Find where the given text appears and provide that cell's center as [x, y] coordinate. 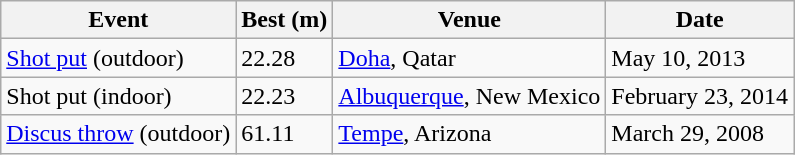
March 29, 2008 [700, 134]
Doha, Qatar [470, 58]
Shot put (indoor) [118, 96]
22.23 [284, 96]
Venue [470, 20]
Event [118, 20]
Date [700, 20]
Tempe, Arizona [470, 134]
Best (m) [284, 20]
Albuquerque, New Mexico [470, 96]
Shot put (outdoor) [118, 58]
Discus throw (outdoor) [118, 134]
22.28 [284, 58]
May 10, 2013 [700, 58]
61.11 [284, 134]
February 23, 2014 [700, 96]
